For the text-containing cell, return its midpoint in (x, y) coordinate format. 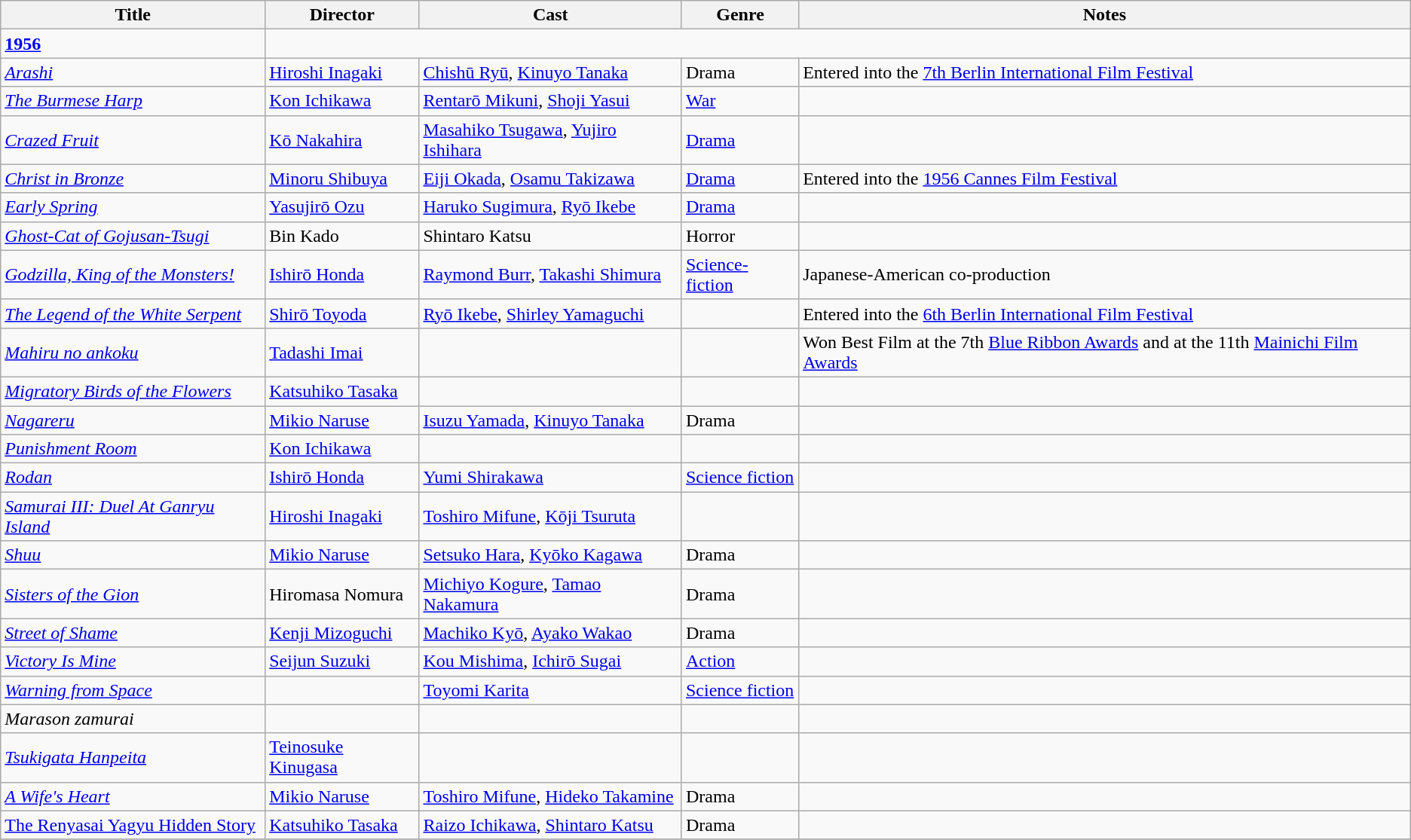
Entered into the 1956 Cannes Film Festival (1105, 179)
Sisters of the Gion (133, 594)
Kenji Mizoguchi (342, 633)
The Renyasai Yagyu Hidden Story (133, 825)
Arashi (133, 72)
Street of Shame (133, 633)
Hiromasa Nomura (342, 594)
Crazed Fruit (133, 140)
The Legend of the White Serpent (133, 313)
Haruko Sugimura, Ryō Ikebe (550, 207)
Title (133, 15)
Kou Mishima, Ichirō Sugai (550, 661)
Tadashi Imai (342, 353)
1956 (133, 44)
Shuu (133, 555)
Action (740, 661)
Shintaro Katsu (550, 236)
Teinosuke Kinugasa (342, 758)
Cast (550, 15)
War (740, 101)
Godzilla, King of the Monsters! (133, 274)
Shirō Toyoda (342, 313)
Genre (740, 15)
Toyomi Karita (550, 690)
Raizo Ichikawa, Shintaro Katsu (550, 825)
Masahiko Tsugawa, Yujiro Ishihara (550, 140)
Entered into the 7th Berlin International Film Festival (1105, 72)
Early Spring (133, 207)
Toshiro Mifune, Hideko Takamine (550, 796)
Seijun Suzuki (342, 661)
Won Best Film at the 7th Blue Ribbon Awards and at the 11th Mainichi Film Awards (1105, 353)
Yumi Shirakawa (550, 478)
Eiji Okada, Osamu Takizawa (550, 179)
Ryō Ikebe, Shirley Yamaguchi (550, 313)
Bin Kado (342, 236)
Kō Nakahira (342, 140)
Minoru Shibuya (342, 179)
Director (342, 15)
Science-fiction (740, 274)
Raymond Burr, Takashi Shimura (550, 274)
Warning from Space (133, 690)
Rodan (133, 478)
Victory Is Mine (133, 661)
Entered into the 6th Berlin International Film Festival (1105, 313)
The Burmese Harp (133, 101)
Ghost-Cat of Gojusan-Tsugi (133, 236)
Nagareru (133, 420)
Toshiro Mifune, Kōji Tsuruta (550, 517)
Horror (740, 236)
Chishū Ryū, Kinuyo Tanaka (550, 72)
Japanese-American co-production (1105, 274)
Notes (1105, 15)
Isuzu Yamada, Kinuyo Tanaka (550, 420)
Mahiru no ankoku (133, 353)
Setsuko Hara, Kyōko Kagawa (550, 555)
Migratory Birds of the Flowers (133, 391)
Yasujirō Ozu (342, 207)
Michiyo Kogure, Tamao Nakamura (550, 594)
Samurai III: Duel At Ganryu Island (133, 517)
Machiko Kyō, Ayako Wakao (550, 633)
Tsukigata Hanpeita (133, 758)
Punishment Room (133, 449)
Christ in Bronze (133, 179)
Rentarō Mikuni, Shoji Yasui (550, 101)
Marason zamurai (133, 719)
A Wife's Heart (133, 796)
